Capture the cell that displays the provided text and extract its [X, Y] central coordinate. 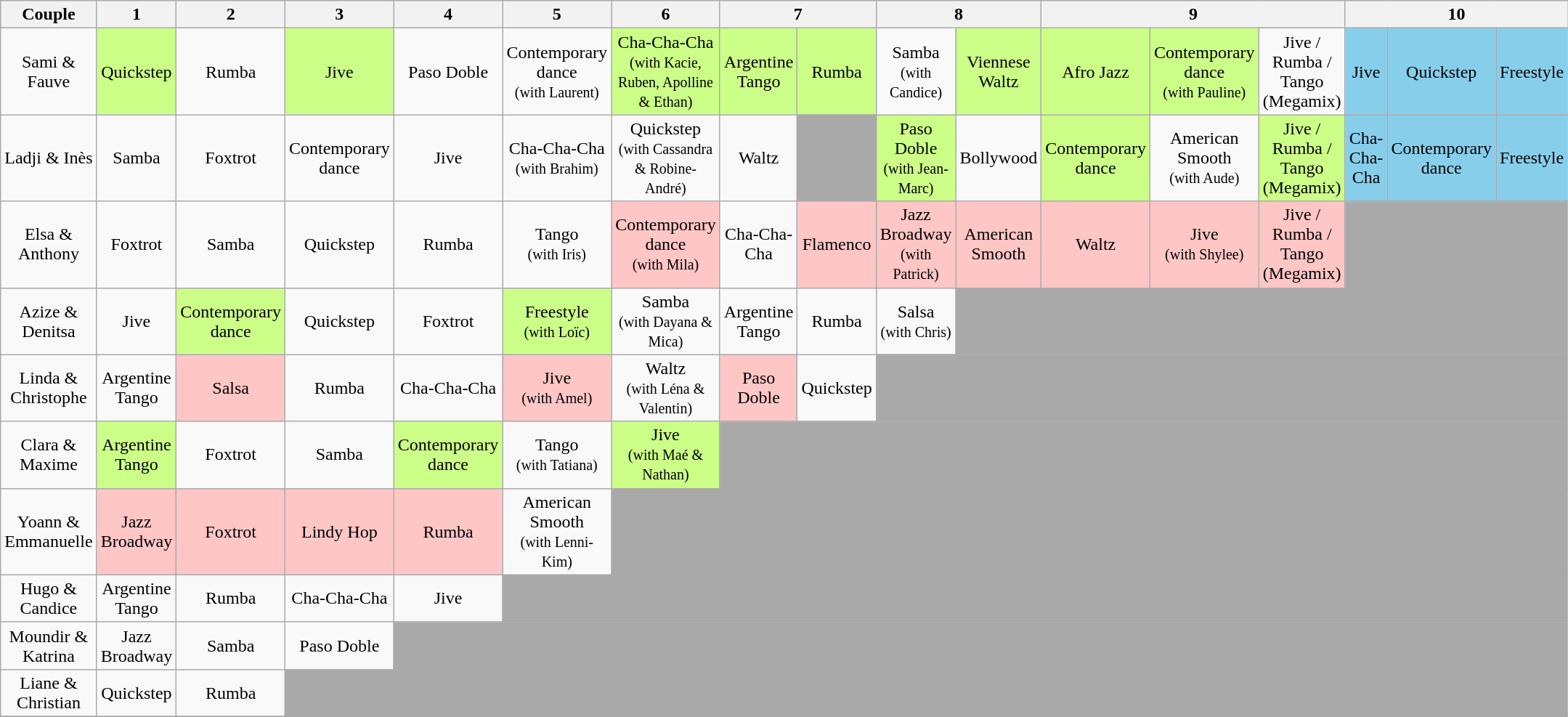
9 [1193, 15]
Sami & Fauve [49, 71]
Jive(with Maé & Nathan) [666, 455]
Tango(with Tatiana) [557, 455]
Hugo & Candice [49, 599]
Linda & Christophe [49, 388]
Moundir & Katrina [49, 645]
Samba(with Dayana & Mica) [666, 321]
8 [959, 15]
Clara & Maxime [49, 455]
Samba(with Candice) [916, 71]
Yoann & Emmanuelle [49, 532]
Freestyle(with Loïc) [557, 321]
Quickstep(with Cassandra & Robine-André) [666, 158]
Couple [49, 15]
Cha-Cha-Cha(with Kacie, Ruben, Apolline & Ethan) [666, 71]
3 [340, 15]
Azize & Denitsa [49, 321]
Contemporary dance(with Pauline) [1204, 71]
Contemporary dance(with Mila) [666, 244]
American Smooth [999, 244]
Flamenco [837, 244]
7 [797, 15]
American Smooth(with Lenni-Kim) [557, 532]
Paso Doble(with Jean-Marc) [916, 158]
Liane & Christian [49, 693]
6 [666, 15]
1 [137, 15]
Jive(with Shylee) [1204, 244]
2 [231, 15]
Cha-Cha-Cha(with Brahim) [557, 158]
Bollywood [999, 158]
Jive(with Amel) [557, 388]
10 [1456, 15]
American Smooth(with Aude) [1204, 158]
Elsa & Anthony [49, 244]
Afro Jazz [1096, 71]
Contemporary dance(with Laurent) [557, 71]
5 [557, 15]
Tango(with Iris) [557, 244]
Lindy Hop [340, 532]
Jazz Broadway(with Patrick) [916, 244]
Ladji & Inès [49, 158]
Viennese Waltz [999, 71]
4 [448, 15]
Salsa(with Chris) [916, 321]
Salsa [231, 388]
Waltz(with Léna & Valentin) [666, 388]
